For the text-containing cell, return its midpoint in (x, y) coordinate format. 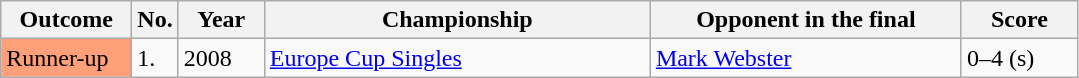
Opponent in the final (806, 20)
Year (221, 20)
0–4 (s) (1019, 58)
Runner-up (66, 58)
Europe Cup Singles (457, 58)
Mark Webster (806, 58)
2008 (221, 58)
Score (1019, 20)
Championship (457, 20)
Outcome (66, 20)
1. (155, 58)
No. (155, 20)
